Extract the [X, Y] coordinate from the center of the cell holding the provided text.  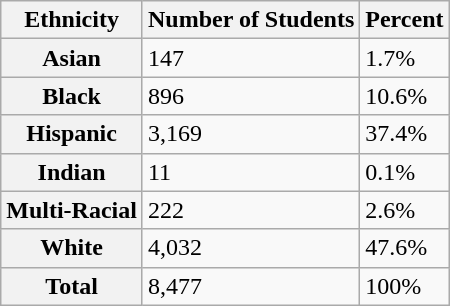
11 [250, 172]
8,477 [250, 286]
896 [250, 96]
1.7% [404, 58]
47.6% [404, 248]
2.6% [404, 210]
Hispanic [72, 134]
222 [250, 210]
Number of Students [250, 20]
10.6% [404, 96]
37.4% [404, 134]
0.1% [404, 172]
Multi-Racial [72, 210]
4,032 [250, 248]
Indian [72, 172]
3,169 [250, 134]
Asian [72, 58]
100% [404, 286]
147 [250, 58]
Percent [404, 20]
Black [72, 96]
Ethnicity [72, 20]
Total [72, 286]
White [72, 248]
